Find where the given text appears and provide that cell's center as [x, y] coordinate. 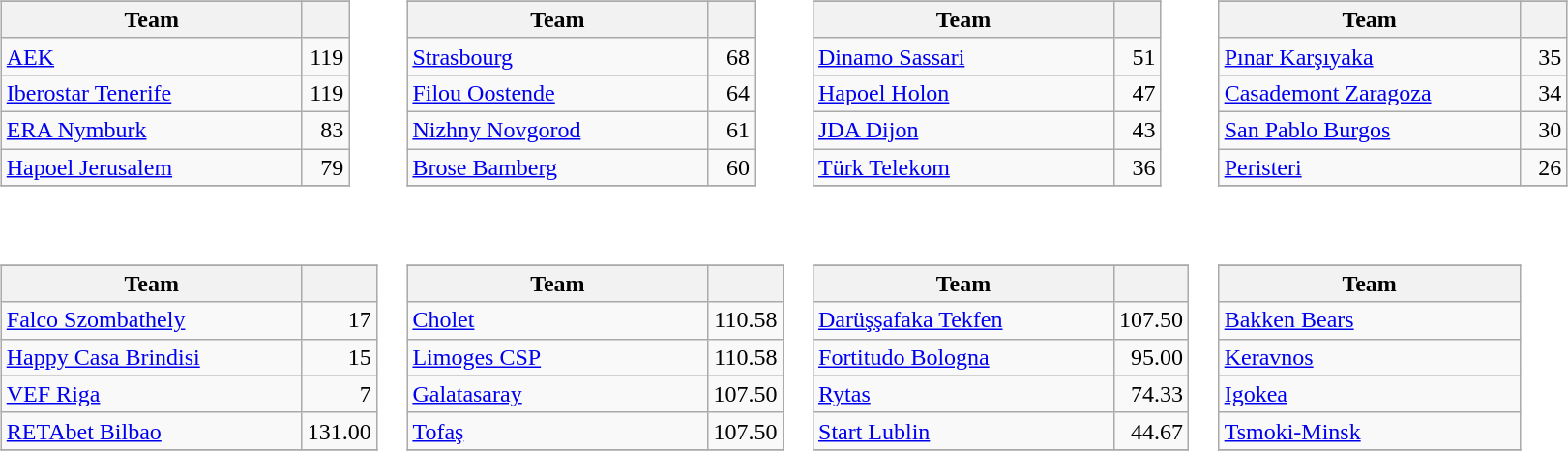
Hapoel Jerusalem [151, 167]
AEK [151, 56]
Nizhny Novgorod [557, 130]
44.67 [1151, 431]
74.33 [1151, 394]
Filou Oostende [557, 93]
ERA Nymburk [151, 130]
36 [1138, 167]
Türk Telekom [963, 167]
47 [1138, 93]
68 [731, 56]
Darüşşafaka Tekfen [963, 320]
61 [731, 130]
Brose Bamberg [557, 167]
7 [339, 394]
Dinamo Sassari [963, 56]
Keravnos [1370, 357]
Tofaş [557, 431]
60 [731, 167]
Hapoel Holon [963, 93]
79 [325, 167]
Fortitudo Bologna [963, 357]
35 [1544, 56]
64 [731, 93]
Strasbourg [557, 56]
Cholet [557, 320]
Igokea [1370, 394]
17 [339, 320]
131.00 [339, 431]
51 [1138, 56]
RETAbet Bilbao [151, 431]
Happy Casa Brindisi [151, 357]
San Pablo Burgos [1370, 130]
Tsmoki-Minsk [1370, 431]
VEF Riga [151, 394]
43 [1138, 130]
Start Lublin [963, 431]
15 [339, 357]
Peristeri [1370, 167]
83 [325, 130]
Iberostar Tenerife [151, 93]
Rytas [963, 394]
95.00 [1151, 357]
Limoges CSP [557, 357]
Galatasaray [557, 394]
JDA Dijon [963, 130]
Falco Szombathely [151, 320]
26 [1544, 167]
Bakken Bears [1370, 320]
30 [1544, 130]
Pınar Karşıyaka [1370, 56]
34 [1544, 93]
Casademont Zaragoza [1370, 93]
